Locate the cell with the specified text and output its (X, Y) center coordinate. 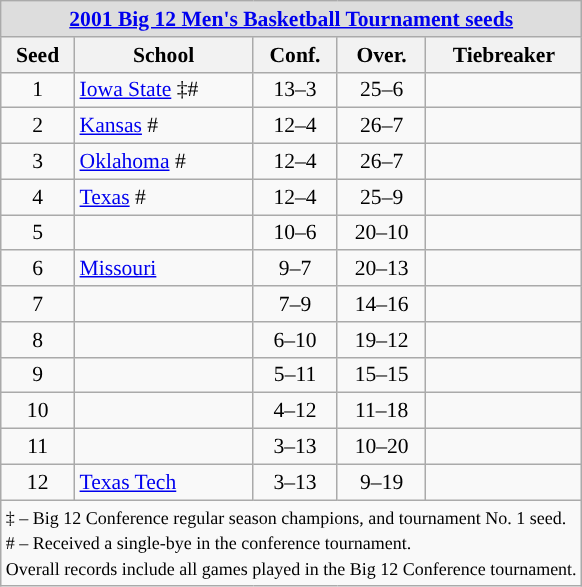
4–12 (296, 411)
25–6 (382, 90)
11 (38, 447)
5–11 (296, 375)
9–7 (296, 269)
20–10 (382, 233)
6–10 (296, 340)
9–19 (382, 482)
4 (38, 197)
5 (38, 233)
Tiebreaker (504, 55)
13–3 (296, 90)
Missouri (164, 269)
10–6 (296, 233)
20–13 (382, 269)
11–18 (382, 411)
8 (38, 340)
Oklahoma # (164, 162)
9 (38, 375)
12 (38, 482)
25–9 (382, 197)
Seed (38, 55)
Kansas # (164, 126)
Over. (382, 55)
10 (38, 411)
10–20 (382, 447)
Conf. (296, 55)
14–16 (382, 304)
2001 Big 12 Men's Basketball Tournament seeds (292, 19)
6 (38, 269)
7–9 (296, 304)
School (164, 55)
1 (38, 90)
3 (38, 162)
Texas Tech (164, 482)
2 (38, 126)
15–15 (382, 375)
19–12 (382, 340)
7 (38, 304)
Texas # (164, 197)
Iowa State ‡# (164, 90)
